Determine the [X, Y] coordinate at the center of the cell enclosing the given text.  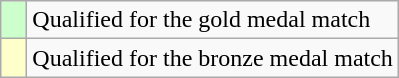
Qualified for the bronze medal match [213, 58]
Qualified for the gold medal match [213, 20]
